Pinpoint the cell where the given text exists, returning its [X, Y] midpoint coordinate. 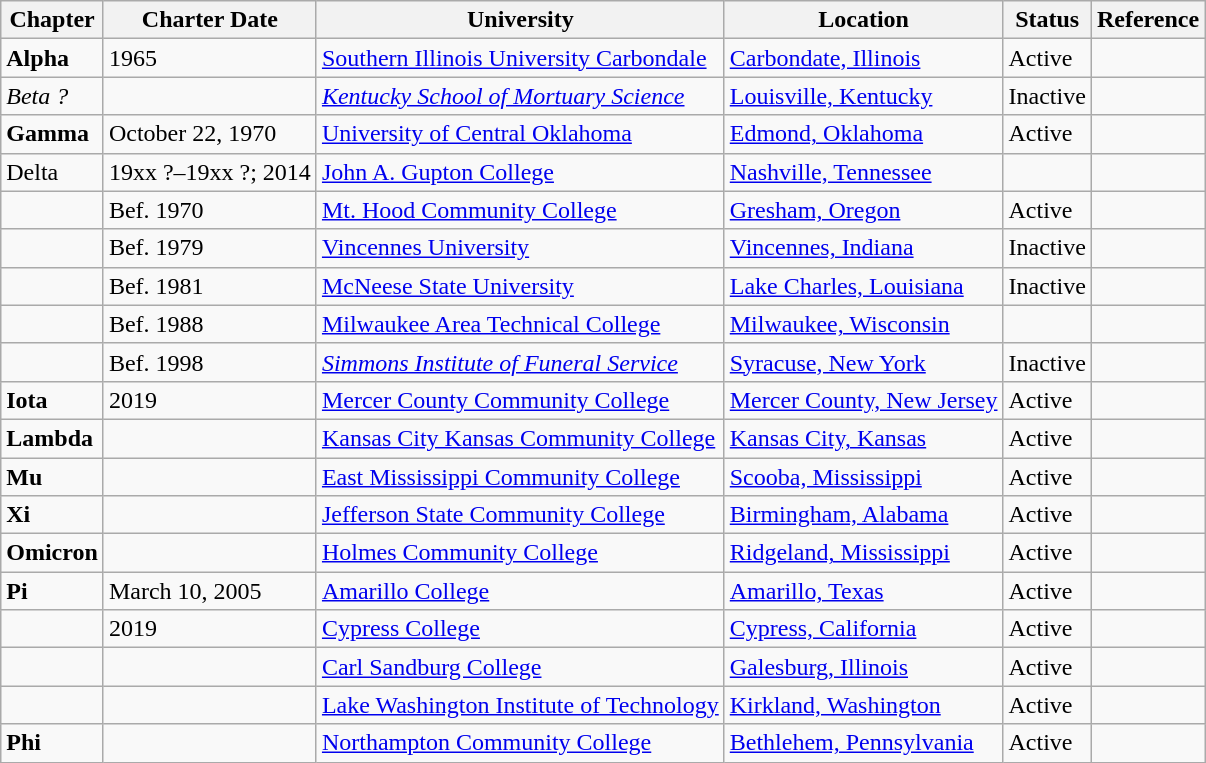
Southern Illinois University Carbondale [520, 58]
Lake Charles, Louisiana [864, 286]
Nashville, Tennessee [864, 172]
Syracuse, New York [864, 362]
Carl Sandburg College [520, 667]
Omicron [52, 553]
Edmond, Oklahoma [864, 134]
Jefferson State Community College [520, 515]
McNeese State University [520, 286]
Kirkland, Washington [864, 705]
Ridgeland, Mississippi [864, 553]
Birmingham, Alabama [864, 515]
Alpha [52, 58]
East Mississippi Community College [520, 477]
October 22, 1970 [210, 134]
Iota [52, 400]
Charter Date [210, 20]
Bef. 1981 [210, 286]
Cypress College [520, 629]
Mercer County Community College [520, 400]
Reference [1148, 20]
Mercer County, New Jersey [864, 400]
Milwaukee, Wisconsin [864, 324]
March 10, 2005 [210, 591]
Chapter [52, 20]
Kentucky School of Mortuary Science [520, 96]
Bef. 1979 [210, 248]
Amarillo College [520, 591]
Location [864, 20]
Gamma [52, 134]
University [520, 20]
Carbondate, Illinois [864, 58]
Galesburg, Illinois [864, 667]
Kansas City, Kansas [864, 438]
Simmons Institute of Funeral Service [520, 362]
Lake Washington Institute of Technology [520, 705]
Bethlehem, Pennsylvania [864, 743]
Xi [52, 515]
Bef. 1970 [210, 210]
Mt. Hood Community College [520, 210]
Amarillo, Texas [864, 591]
Vincennes University [520, 248]
Vincennes, Indiana [864, 248]
University of Central Oklahoma [520, 134]
Beta ? [52, 96]
Northampton Community College [520, 743]
Kansas City Kansas Community College [520, 438]
Phi [52, 743]
Holmes Community College [520, 553]
Gresham, Oregon [864, 210]
Delta [52, 172]
1965 [210, 58]
19xx ?–19xx ?; 2014 [210, 172]
John A. Gupton College [520, 172]
Pi [52, 591]
Milwaukee Area Technical College [520, 324]
Bef. 1998 [210, 362]
Bef. 1988 [210, 324]
Mu [52, 477]
Louisville, Kentucky [864, 96]
Lambda [52, 438]
Cypress, California [864, 629]
Scooba, Mississippi [864, 477]
Status [1047, 20]
